Scan for the cell matching the given text and deliver its (x, y) coordinate at center. 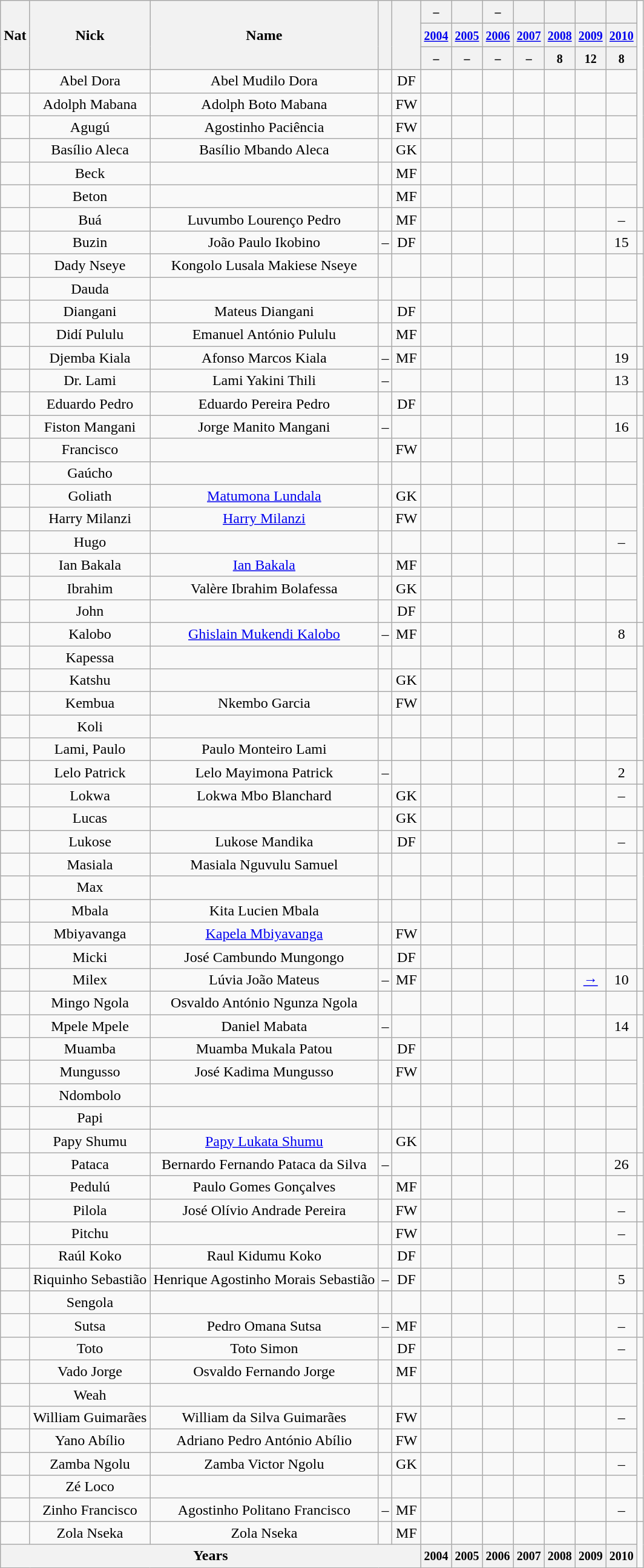
16 (621, 427)
Toto (90, 1348)
Pilola (90, 1210)
Gaúcho (90, 473)
12 (591, 58)
Muamba Mukala Patou (264, 1049)
Lami, Paulo (90, 749)
Valère Ibrahim Bolafessa (264, 588)
Pataca (90, 1164)
Ndombolo (90, 1095)
Beck (90, 173)
Matumona Lundala (264, 496)
26 (621, 1164)
Basílio Aleca (90, 150)
Sengola (90, 1302)
Milex (90, 980)
Muamba (90, 1049)
Koli (90, 726)
Pedulú (90, 1187)
→ (591, 980)
Paulo Gomes Gonçalves (264, 1187)
Masiala Nguvulu Samuel (264, 865)
Abel Mudilo Dora (264, 81)
Sutsa (90, 1325)
15 (621, 242)
Kembua (90, 703)
Kalobo (90, 634)
Diangani (90, 312)
Osvaldo Fernando Jorge (264, 1371)
Djemba Kiala (90, 358)
Nkembo Garcia (264, 703)
Mungusso (90, 1072)
Mateus Diangani (264, 312)
Riquinho Sebastião (90, 1279)
Lami Yakini Thili (264, 381)
19 (621, 358)
Lúvia João Mateus (264, 980)
5 (621, 1279)
Lucas (90, 819)
Afonso Marcos Kiala (264, 358)
William da Silva Guimarães (264, 1418)
Fiston Mangani (90, 427)
João Paulo Ikobino (264, 242)
2 (621, 772)
Didí Pululu (90, 335)
Kapela Mbiyavanga (264, 934)
Adolph Boto Mabana (264, 104)
Vado Jorge (90, 1371)
Luvumbo Lourenço Pedro (264, 219)
Micki (90, 957)
Abel Dora (90, 81)
Eduardo Pereira Pedro (264, 404)
Lokwa Mbo Blanchard (264, 796)
Mbiyavanga (90, 934)
Masiala (90, 865)
Yano Abílio (90, 1441)
Kita Lucien Mbala (264, 911)
Kapessa (90, 657)
Jorge Manito Mangani (264, 427)
Papi (90, 1118)
Zamba Victor Ngolu (264, 1464)
Pitchu (90, 1233)
Katshu (90, 680)
José Olívio Andrade Pereira (264, 1210)
Zé Loco (90, 1487)
Agugú (90, 127)
John (90, 611)
13 (621, 381)
Basílio Mbando Aleca (264, 150)
Mpele Mpele (90, 1026)
Lelo Patrick (90, 772)
Pedro Omana Sutsa (264, 1325)
Francisco (90, 450)
Toto Simon (264, 1348)
Max (90, 888)
Agostinho Paciência (264, 127)
10 (621, 980)
Dauda (90, 289)
Lukose (90, 842)
José Kadima Mungusso (264, 1072)
Hugo (90, 542)
Dady Nseye (90, 265)
Ibrahim (90, 588)
Nat (15, 35)
Mingo Ngola (90, 1003)
Raúl Koko (90, 1256)
Bernardo Fernando Pataca da Silva (264, 1164)
Papy Lukata Shumu (264, 1141)
Lelo Mayimona Patrick (264, 772)
Lokwa (90, 796)
Paulo Monteiro Lami (264, 749)
Zamba Ngolu (90, 1464)
Adriano Pedro António Abílio (264, 1441)
Adolph Mabana (90, 104)
Ghislain Mukendi Kalobo (264, 634)
Weah (90, 1394)
Beton (90, 196)
Nick (90, 35)
Henrique Agostinho Morais Sebastião (264, 1279)
Osvaldo António Ngunza Ngola (264, 1003)
Eduardo Pedro (90, 404)
Zinho Francisco (90, 1510)
William Guimarães (90, 1418)
Name (264, 35)
Buá (90, 219)
Years (211, 1556)
Kongolo Lusala Makiese Nseye (264, 265)
Agostinho Politano Francisco (264, 1510)
Lukose Mandika (264, 842)
Daniel Mabata (264, 1026)
José Cambundo Mungongo (264, 957)
Buzin (90, 242)
Mbala (90, 911)
Papy Shumu (90, 1141)
Raul Kidumu Koko (264, 1256)
Emanuel António Pululu (264, 335)
Dr. Lami (90, 381)
14 (621, 1026)
Goliath (90, 496)
